Return the [x, y] coordinate for the center point of the cell that contains the specified text.  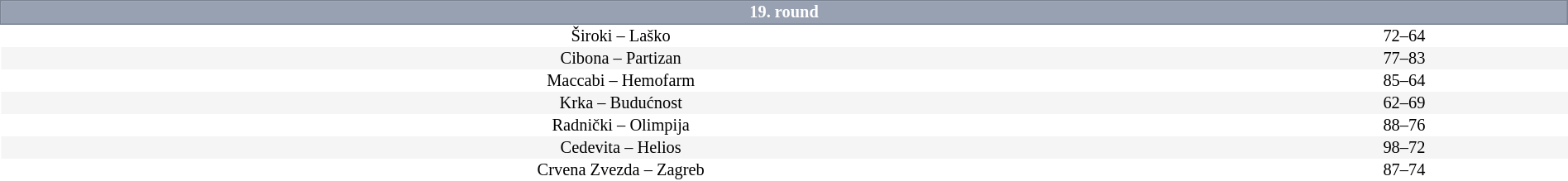
Široki – Laško [621, 36]
87–74 [1404, 170]
77–83 [1404, 58]
98–72 [1404, 147]
Maccabi – Hemofarm [621, 81]
Radnički – Olimpija [621, 126]
88–76 [1404, 126]
62–69 [1404, 102]
19. round [784, 12]
Cedevita – Helios [621, 147]
85–64 [1404, 81]
Crvena Zvezda – Zagreb [621, 170]
Cibona – Partizan [621, 58]
72–64 [1404, 36]
Krka – Budućnost [621, 102]
